Determine the (x, y) coordinate at the center of the cell enclosing the given text.  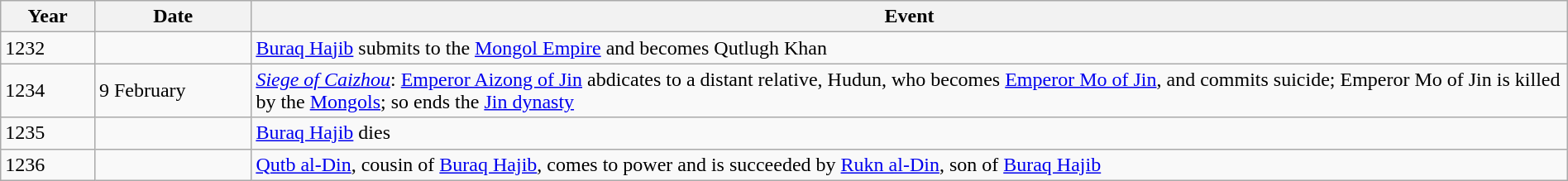
1235 (48, 133)
Buraq Hajib submits to the Mongol Empire and becomes Qutlugh Khan (910, 48)
1234 (48, 91)
Buraq Hajib dies (910, 133)
Date (172, 17)
Year (48, 17)
Event (910, 17)
1232 (48, 48)
9 February (172, 91)
Qutb al-Din, cousin of Buraq Hajib, comes to power and is succeeded by Rukn al-Din, son of Buraq Hajib (910, 164)
1236 (48, 164)
